For the text-containing cell, return its midpoint in (x, y) coordinate format. 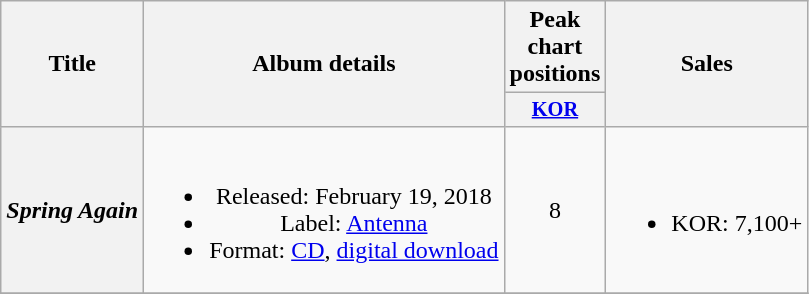
KOR: 7,100+ (707, 210)
Peak chart positions (555, 47)
Sales (707, 64)
8 (555, 210)
Spring Again (72, 210)
Title (72, 64)
Album details (324, 64)
KOR (555, 110)
Released: February 19, 2018Label: AntennaFormat: CD, digital download (324, 210)
